Provide the [X, Y] coordinate of the cell's center where the given text is located.  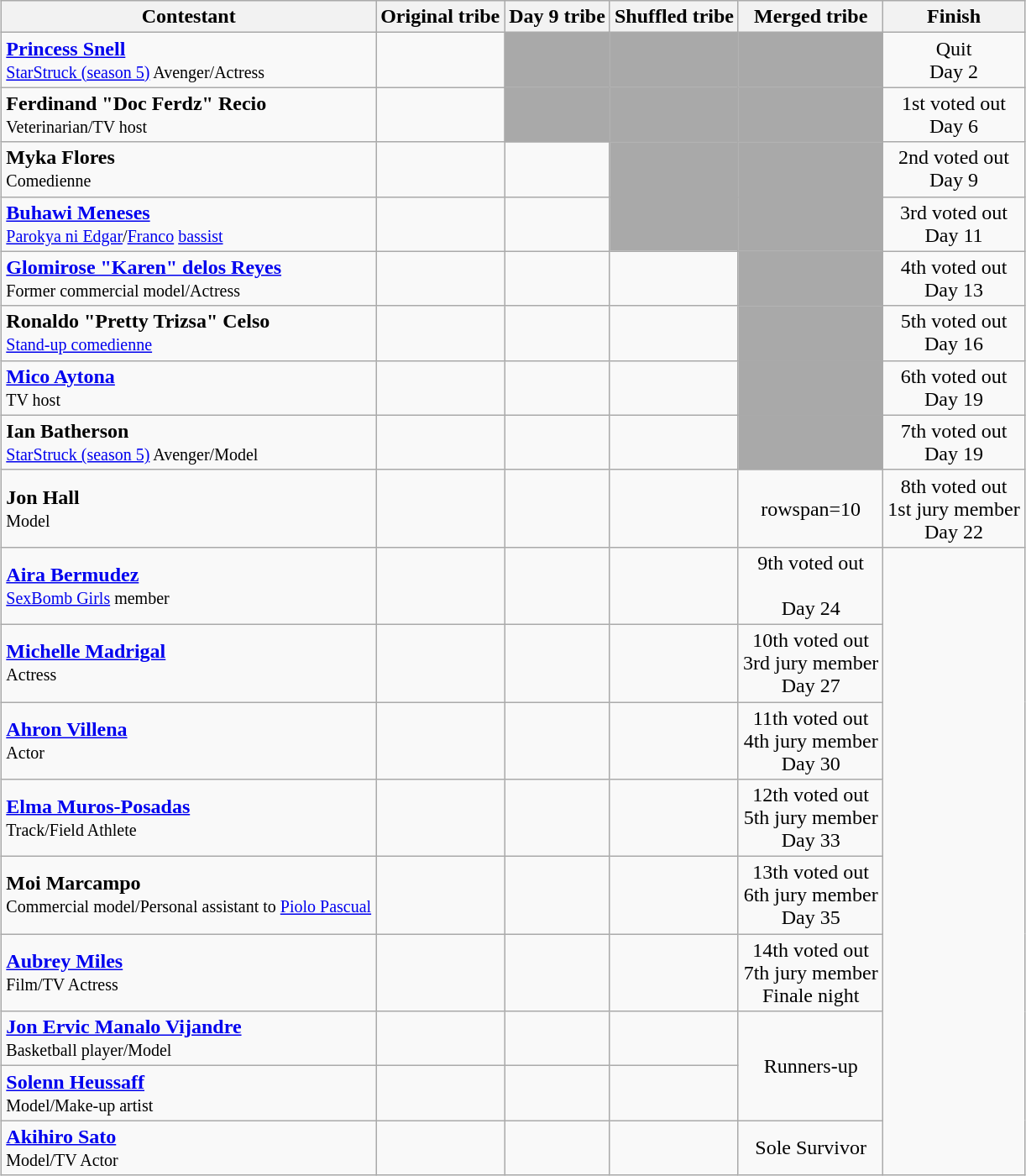
Elma Muros-PosadasTrack/Field Athlete [189, 818]
Contestant [189, 17]
12th voted out5th jury memberDay 33 [810, 818]
14th voted out7th jury memberFinale night [810, 973]
Runners-up [810, 1066]
3rd voted outDay 11 [954, 223]
1st voted outDay 6 [954, 114]
10th voted out3rd jury memberDay 27 [810, 663]
Original tribe [440, 17]
Sole Survivor [810, 1147]
9th voted outDay 24 [810, 585]
Merged tribe [810, 17]
4th voted outDay 13 [954, 279]
11th voted out4th jury memberDay 30 [810, 741]
Myka FloresComedienne [189, 170]
13th voted out6th jury memberDay 35 [810, 895]
8th voted out1st jury memberDay 22 [954, 508]
Princess SnellStarStruck (season 5) Avenger/Actress [189, 60]
7th voted outDay 19 [954, 442]
Aubrey MilesFilm/TV Actress [189, 973]
Moi MarcampoCommercial model/Personal assistant to Piolo Pascual [189, 895]
Ronaldo "Pretty Trizsa" CelsoStand-up comedienne [189, 333]
Jon HallModel [189, 508]
Finish [954, 17]
Glomirose "Karen" delos ReyesFormer commercial model/Actress [189, 279]
5th voted outDay 16 [954, 333]
Day 9 tribe [557, 17]
Mico AytonaTV host [189, 388]
Michelle MadrigalActress [189, 663]
rowspan=10 [810, 508]
Jon Ervic Manalo VijandreBasketball player/Model [189, 1038]
Ian BathersonStarStruck (season 5) Avenger/Model [189, 442]
QuitDay 2 [954, 60]
6th voted outDay 19 [954, 388]
Shuffled tribe [673, 17]
Aira BermudezSexBomb Girls member [189, 585]
Ahron VillenaActor [189, 741]
Ferdinand "Doc Ferdz" RecioVeterinarian/TV host [189, 114]
Buhawi MenesesParokya ni Edgar/Franco bassist [189, 223]
Solenn HeussaffModel/Make-up artist [189, 1094]
2nd voted outDay 9 [954, 170]
Akihiro SatoModel/TV Actor [189, 1147]
